Identify which cell holds the provided text, then report its [X, Y] central coordinate. 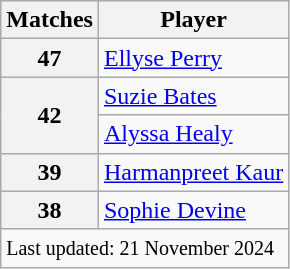
39 [50, 172]
Suzie Bates [193, 96]
47 [50, 58]
Harmanpreet Kaur [193, 172]
Sophie Devine [193, 210]
38 [50, 210]
42 [50, 115]
Player [193, 20]
Last updated: 21 November 2024 [145, 248]
Matches [50, 20]
Ellyse Perry [193, 58]
Alyssa Healy [193, 134]
